Output the [X, Y] coordinate of the center of the cell containing the given text.  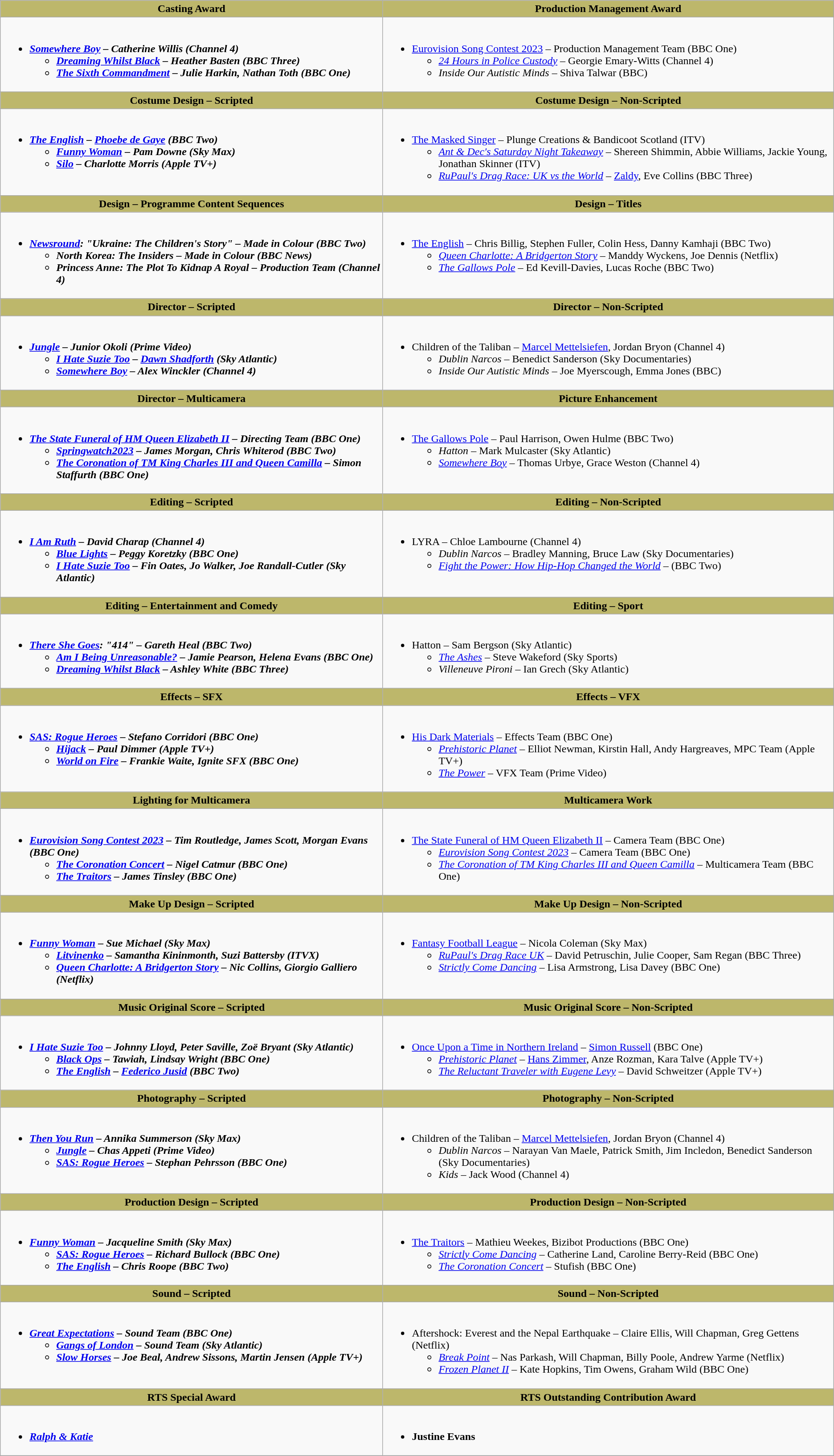
The English – Phoebe de Gaye (BBC Two)Funny Woman – Pam Downe (Sky Max)Silo – Charlotte Morris (Apple TV+) [192, 152]
Editing – Entertainment and Comedy [192, 606]
Justine Evans [608, 1431]
Production Management Award [608, 9]
Lighting for Multicamera [192, 800]
Then You Run – Annika Summerson (Sky Max)Jungle – Chas Appeti (Prime Video)SAS: Rogue Heroes – Stephan Pehrsson (BBC One) [192, 1150]
Funny Woman – Jacqueline Smith (Sky Max)SAS: Rogue Heroes – Richard Bullock (BBC One)The English – Chris Roope (BBC Two) [192, 1248]
Design – Titles [608, 204]
Hatton – Sam Bergson (Sky Atlantic)The Ashes – Steve Wakeford (Sky Sports)Villeneuve Pironi – Ian Grech (Sky Atlantic) [608, 652]
Director – Non-Scripted [608, 307]
Sound – Scripted [192, 1293]
Effects – VFX [608, 697]
The Gallows Pole – Paul Harrison, Owen Hulme (BBC Two)Hatton – Mark Mulcaster (Sky Atlantic)Somewhere Boy – Thomas Urbye, Grace Weston (Channel 4) [608, 450]
Editing – Scripted [192, 502]
SAS: Rogue Heroes – Stefano Corridori (BBC One)Hijack – Paul Dimmer (Apple TV+)World on Fire – Frankie Waite, Ignite SFX (BBC One) [192, 749]
Sound – Non-Scripted [608, 1293]
RTS Outstanding Contribution Award [608, 1397]
Picture Enhancement [608, 398]
Photography – Non-Scripted [608, 1099]
Great Expectations – Sound Team (BBC One)Gangs of London – Sound Team (Sky Atlantic)Slow Horses – Joe Beal, Andrew Sissons, Martin Jensen (Apple TV+) [192, 1345]
Casting Award [192, 9]
Editing – Non-Scripted [608, 502]
Music Original Score – Scripted [192, 1007]
Jungle – Junior Okoli (Prime Video)I Hate Suzie Too – Dawn Shadforth (Sky Atlantic)Somewhere Boy – Alex Winckler (Channel 4) [192, 353]
Make Up Design – Scripted [192, 904]
Director – Scripted [192, 307]
Costume Design – Non-Scripted [608, 100]
RTS Special Award [192, 1397]
Music Original Score – Non-Scripted [608, 1007]
Production Design – Scripted [192, 1202]
Effects – SFX [192, 697]
Photography – Scripted [192, 1099]
Multicamera Work [608, 800]
Design – Programme Content Sequences [192, 204]
Production Design – Non-Scripted [608, 1202]
Ralph & Katie [192, 1431]
Costume Design – Scripted [192, 100]
I Am Ruth – David Charap (Channel 4)Blue Lights – Peggy Koretzky (BBC One)I Hate Suzie Too – Fin Oates, Jo Walker, Joe Randall-Cutler (Sky Atlantic) [192, 554]
Make Up Design – Non-Scripted [608, 904]
Director – Multicamera [192, 398]
Editing – Sport [608, 606]
